Return (x, y) of the center of cell containing provided text 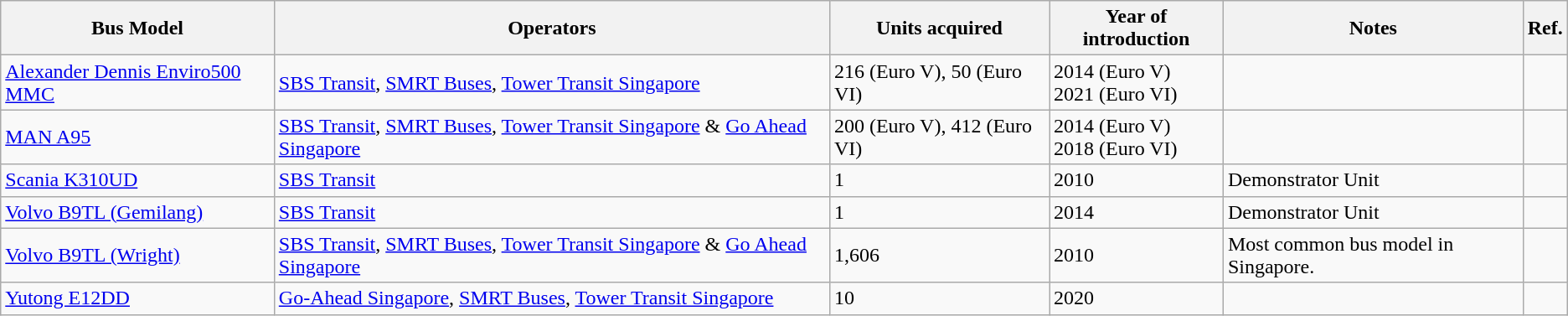
Year of introduction (1137, 28)
2014 (Euro V)2018 (Euro VI) (1137, 137)
216 (Euro V), 50 (Euro VI) (939, 82)
Bus Model (137, 28)
Operators (551, 28)
SBS Transit, SMRT Buses, Tower Transit Singapore (551, 82)
Notes (1373, 28)
10 (939, 298)
2014 (1137, 212)
Yutong E12DD (137, 298)
Units acquired (939, 28)
Alexander Dennis Enviro500 MMC (137, 82)
1,606 (939, 255)
2014 (Euro V)2021 (Euro VI) (1137, 82)
2020 (1137, 298)
MAN A95 (137, 137)
Go-Ahead Singapore, SMRT Buses, Tower Transit Singapore (551, 298)
Volvo B9TL (Wright) (137, 255)
200 (Euro V), 412 (Euro VI) (939, 137)
Ref. (1545, 28)
Most common bus model in Singapore. (1373, 255)
Scania K310UD (137, 180)
Volvo B9TL (Gemilang) (137, 212)
